Find where the given text appears and provide that cell's center as [x, y] coordinate. 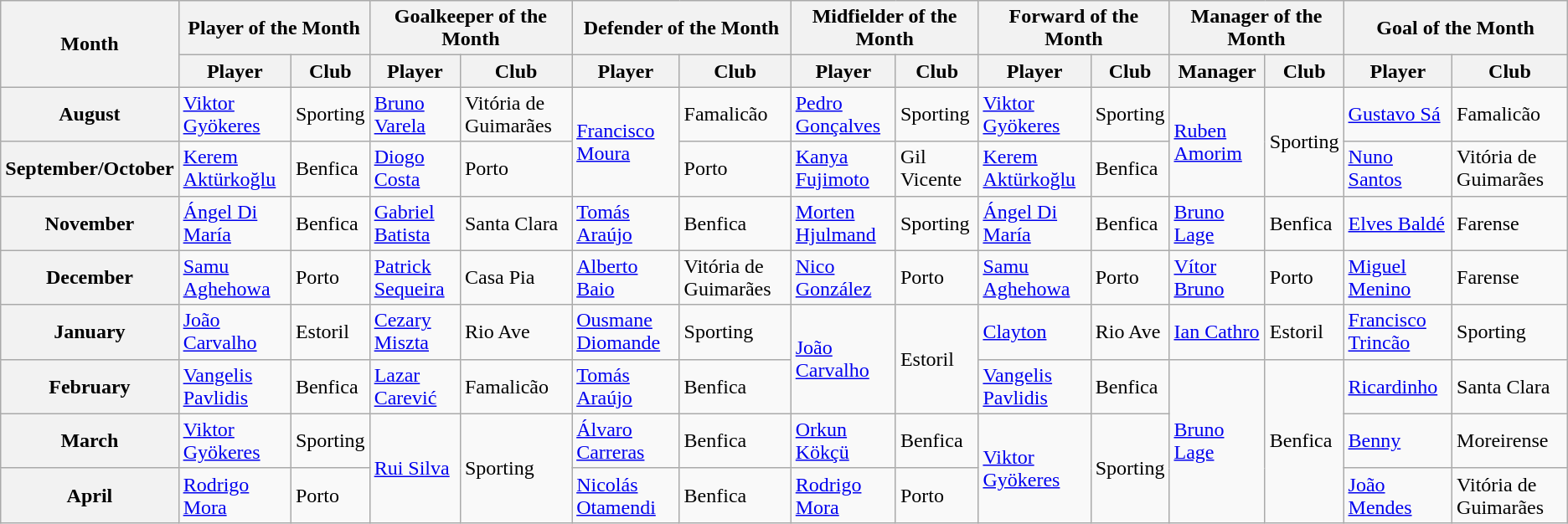
Elves Baldé [1398, 223]
Gabriel Batista [415, 223]
Gustavo Sá [1398, 114]
Ruben Amorim [1217, 141]
Kanya Fujimoto [843, 169]
Morten Hjulmand [843, 223]
Rui Silva [415, 468]
Pedro Gonçalves [843, 114]
Nuno Santos [1398, 169]
Player of the Month [274, 28]
Francisco Moura [626, 141]
Vítor Bruno [1217, 278]
Midfielder of the Month [885, 28]
February [90, 387]
Lazar Carević [415, 387]
Clayton [1034, 331]
Bruno Varela [415, 114]
Manager [1217, 71]
January [90, 331]
Alberto Baio [626, 278]
August [90, 114]
Gil Vicente [936, 169]
Ian Cathro [1217, 331]
March [90, 440]
Benny [1398, 440]
April [90, 496]
Orkun Kökçü [843, 440]
Álvaro Carreras [626, 440]
Ricardinho [1398, 387]
Patrick Sequeira [415, 278]
Manager of the Month [1256, 28]
Forward of the Month [1074, 28]
Cezary Miszta [415, 331]
Diogo Costa [415, 169]
Defender of the Month [682, 28]
Nicolás Otamendi [626, 496]
João Mendes [1398, 496]
December [90, 278]
Francisco Trincão [1398, 331]
Casa Pia [516, 278]
Goalkeeper of the Month [471, 28]
Goal of the Month [1456, 28]
Nico González [843, 278]
Ousmane Diomande [626, 331]
November [90, 223]
Month [90, 44]
Miguel Menino [1398, 278]
Moreirense [1510, 440]
September/October [90, 169]
